Output the [X, Y] coordinate of the center of the cell containing the given text.  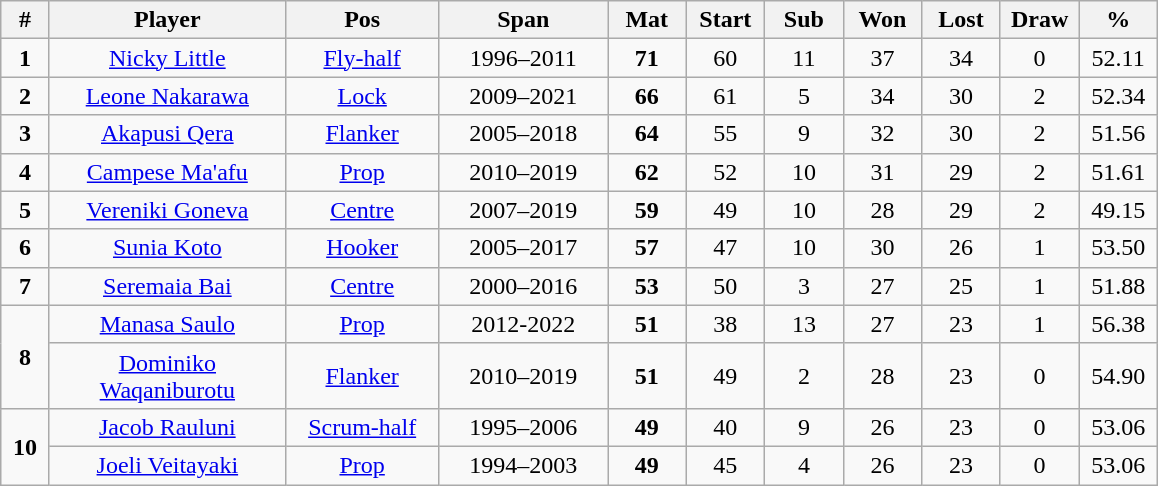
71 [648, 58]
Draw [1040, 20]
62 [648, 172]
11 [804, 58]
Hooker [362, 248]
Span [524, 20]
Pos [362, 20]
2007–2019 [524, 210]
25 [962, 286]
66 [648, 96]
2009–2021 [524, 96]
8 [26, 356]
53 [648, 286]
53.50 [1118, 248]
38 [726, 324]
Fly-half [362, 58]
Dominiko Waqaniburotu [167, 376]
64 [648, 134]
60 [726, 58]
2000–2016 [524, 286]
Joeli Veitayaki [167, 465]
Vereniki Goneva [167, 210]
47 [726, 248]
Campese Ma'afu [167, 172]
1994–2003 [524, 465]
Seremaia Bai [167, 286]
Mat [648, 20]
Sub [804, 20]
Sunia Koto [167, 248]
57 [648, 248]
45 [726, 465]
Leone Nakarawa [167, 96]
Jacob Rauluni [167, 427]
51.88 [1118, 286]
61 [726, 96]
51.56 [1118, 134]
40 [726, 427]
55 [726, 134]
Scrum-half [362, 427]
Akapusi Qera [167, 134]
Lost [962, 20]
Start [726, 20]
52 [726, 172]
54.90 [1118, 376]
31 [882, 172]
51.61 [1118, 172]
Lock [362, 96]
2005–2017 [524, 248]
Player [167, 20]
% [1118, 20]
1995–2006 [524, 427]
50 [726, 286]
1996–2011 [524, 58]
37 [882, 58]
Won [882, 20]
32 [882, 134]
Manasa Saulo [167, 324]
13 [804, 324]
6 [26, 248]
59 [648, 210]
Nicky Little [167, 58]
56.38 [1118, 324]
7 [26, 286]
49.15 [1118, 210]
52.34 [1118, 96]
52.11 [1118, 58]
# [26, 20]
2012-2022 [524, 324]
2005–2018 [524, 134]
